Output the [x, y] coordinate of the center of the cell containing the given text.  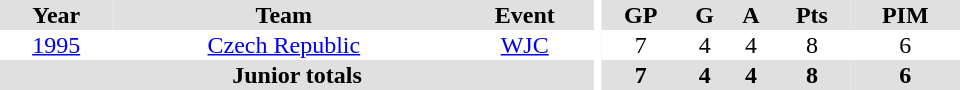
A [752, 15]
PIM [905, 15]
Event [524, 15]
Czech Republic [284, 45]
Year [56, 15]
G [705, 15]
Junior totals [297, 75]
Pts [812, 15]
1995 [56, 45]
GP [641, 15]
WJC [524, 45]
Team [284, 15]
